Find where the given text appears and provide that cell's center as [x, y] coordinate. 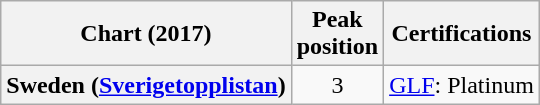
GLF: Platinum [462, 85]
Chart (2017) [146, 34]
Certifications [462, 34]
Sweden (Sverigetopplistan) [146, 85]
3 [337, 85]
Peakposition [337, 34]
